Pinpoint the cell where the given text exists, returning its [X, Y] midpoint coordinate. 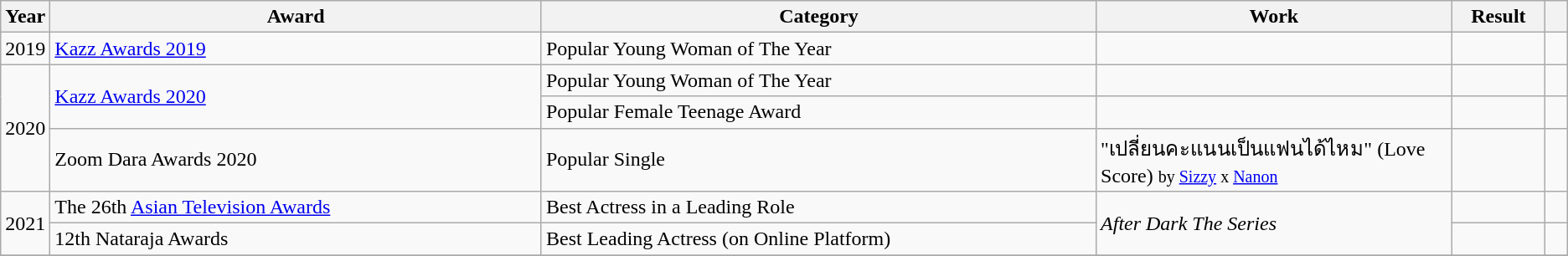
Best Actress in a Leading Role [818, 207]
Zoom Dara Awards 2020 [297, 160]
Result [1498, 17]
The 26th Asian Television Awards [297, 207]
Kazz Awards 2019 [297, 49]
After Dark The Series [1275, 223]
Year [25, 17]
"เปลี่ยนคะแนนเป็นแฟนได้ไหม" (Love Score) by Sizzy x Nanon [1275, 160]
Popular Female Teenage Award [818, 112]
Popular Single [818, 160]
Work [1275, 17]
2021 [25, 223]
12th Nataraja Awards [297, 239]
2020 [25, 128]
Award [297, 17]
Category [818, 17]
2019 [25, 49]
Kazz Awards 2020 [297, 96]
Best Leading Actress (on Online Platform) [818, 239]
